Search for the cell housing the specified text and yield its (X, Y) center coordinate. 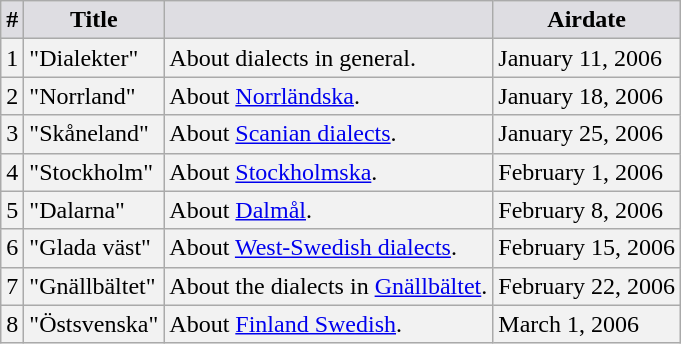
"Dialekter" (94, 58)
"Norrland" (94, 96)
About Norrländska. (328, 96)
January 18, 2006 (587, 96)
"Stockholm" (94, 172)
February 8, 2006 (587, 210)
About Scanian dialects. (328, 134)
February 22, 2006 (587, 286)
"Skåneland" (94, 134)
Airdate (587, 20)
About Dalmål. (328, 210)
# (12, 20)
2 (12, 96)
6 (12, 248)
4 (12, 172)
About Finland Swedish. (328, 324)
March 1, 2006 (587, 324)
7 (12, 286)
About West-Swedish dialects. (328, 248)
About dialects in general. (328, 58)
Title (94, 20)
About the dialects in Gnällbältet. (328, 286)
January 11, 2006 (587, 58)
1 (12, 58)
5 (12, 210)
"Dalarna" (94, 210)
About Stockholmska. (328, 172)
"Gnällbältet" (94, 286)
3 (12, 134)
February 1, 2006 (587, 172)
"Östsvenska" (94, 324)
January 25, 2006 (587, 134)
February 15, 2006 (587, 248)
"Glada väst" (94, 248)
8 (12, 324)
